Output the [x, y] coordinate of the center of the cell containing the given text.  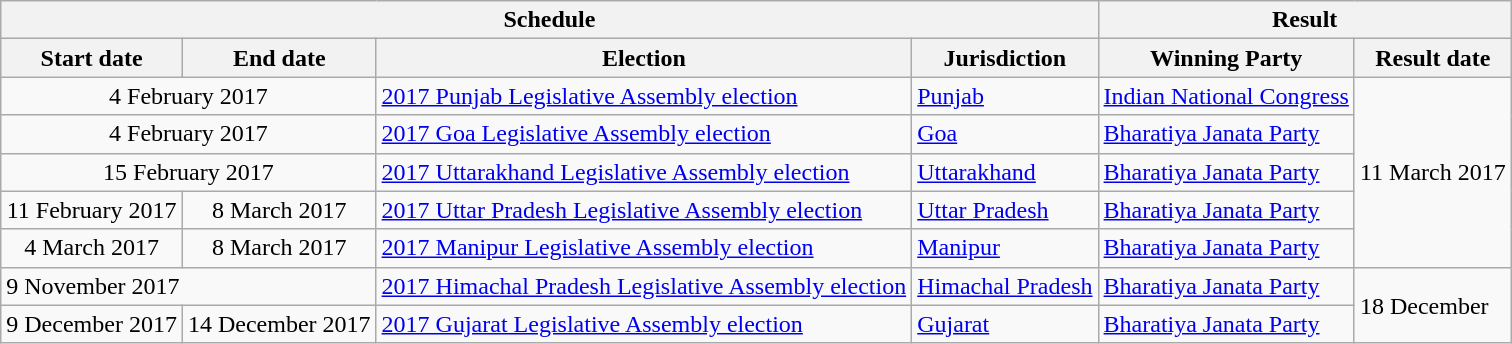
11 March 2017 [1432, 172]
Goa [1005, 134]
Jurisdiction [1005, 58]
2017 Uttarakhand Legislative Assembly election [644, 172]
9 November 2017 [188, 286]
18 December [1432, 305]
14 December 2017 [279, 324]
2017 Uttar Pradesh Legislative Assembly election [644, 210]
End date [279, 58]
11 February 2017 [92, 210]
15 February 2017 [188, 172]
Uttar Pradesh [1005, 210]
2017 Gujarat Legislative Assembly election [644, 324]
2017 Punjab Legislative Assembly election [644, 96]
Manipur [1005, 248]
Election [644, 58]
Punjab [1005, 96]
2017 Manipur Legislative Assembly election [644, 248]
Schedule [550, 20]
Gujarat [1005, 324]
9 December 2017 [92, 324]
Himachal Pradesh [1005, 286]
Uttarakhand [1005, 172]
Start date [92, 58]
Indian National Congress [1226, 96]
2017 Goa Legislative Assembly election [644, 134]
4 March 2017 [92, 248]
2017 Himachal Pradesh Legislative Assembly election [644, 286]
Winning Party [1226, 58]
Result date [1432, 58]
Result [1304, 20]
